Scan for the cell matching the given text and deliver its [x, y] coordinate at center. 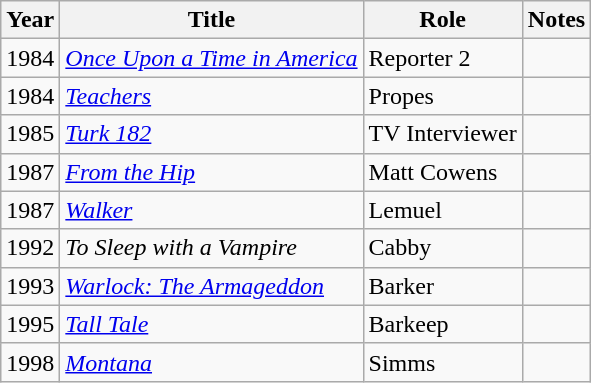
Montana [212, 362]
1998 [30, 362]
Cabby [442, 248]
Year [30, 20]
1993 [30, 286]
Walker [212, 210]
Simms [442, 362]
Teachers [212, 96]
Barker [442, 286]
1992 [30, 248]
Turk 182 [212, 134]
From the Hip [212, 172]
Matt Cowens [442, 172]
Propes [442, 96]
Notes [556, 20]
Once Upon a Time in America [212, 58]
Barkeep [442, 324]
Reporter 2 [442, 58]
1985 [30, 134]
TV Interviewer [442, 134]
To Sleep with a Vampire [212, 248]
Tall Tale [212, 324]
Title [212, 20]
1995 [30, 324]
Role [442, 20]
Lemuel [442, 210]
Warlock: The Armageddon [212, 286]
